Detect which cell encompasses the target text, then output its (X, Y) center coordinate. 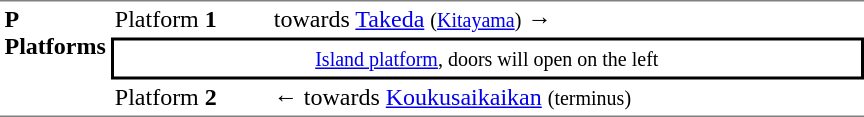
towards Takeda (Kitayama) → (566, 19)
PPlatforms (55, 58)
Platform 1 (190, 19)
Island platform, doors will open on the left (486, 59)
